Scan for the cell matching the given text and deliver its [x, y] coordinate at center. 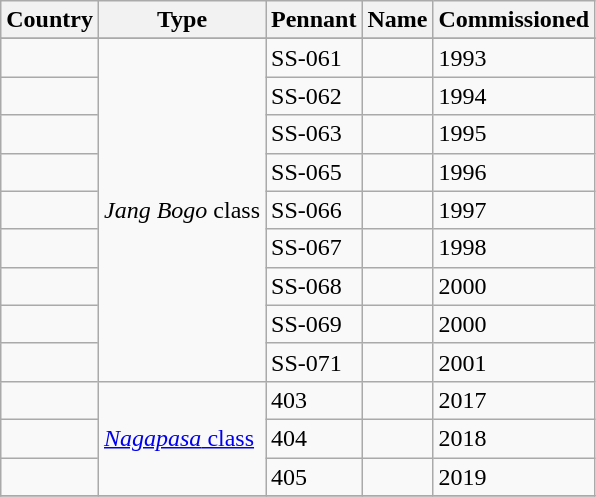
SS-061 [314, 58]
1996 [514, 172]
Jang Bogo class [182, 210]
2018 [514, 438]
SS-067 [314, 248]
2019 [514, 477]
1995 [514, 134]
Name [398, 20]
SS-066 [314, 210]
1993 [514, 58]
SS-069 [314, 324]
SS-065 [314, 172]
Commissioned [514, 20]
1998 [514, 248]
1997 [514, 210]
1994 [514, 96]
405 [314, 477]
Type [182, 20]
SS-063 [314, 134]
Pennant [314, 20]
Nagapasa class [182, 438]
Country [50, 20]
404 [314, 438]
SS-068 [314, 286]
SS-071 [314, 362]
2001 [514, 362]
2017 [514, 400]
SS-062 [314, 96]
403 [314, 400]
